Detect which cell encompasses the target text, then output its (x, y) center coordinate. 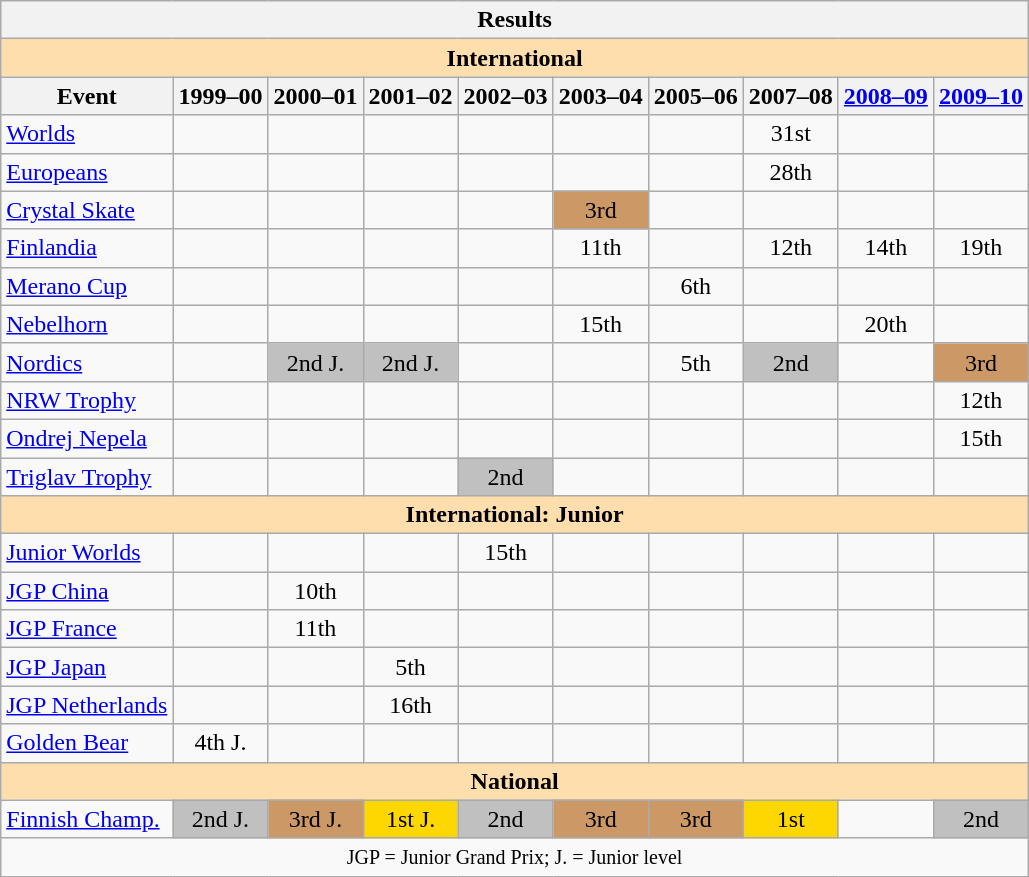
2008–09 (886, 96)
1st J. (410, 819)
JGP France (87, 629)
2005–06 (696, 96)
10th (316, 591)
Nebelhorn (87, 324)
JGP Netherlands (87, 705)
Merano Cup (87, 286)
JGP China (87, 591)
NRW Trophy (87, 400)
2002–03 (506, 96)
National (515, 781)
4th J. (220, 743)
Worlds (87, 134)
2003–04 (600, 96)
14th (886, 248)
JGP = Junior Grand Prix; J. = Junior level (515, 857)
Finnish Champ. (87, 819)
2007–08 (790, 96)
International (515, 58)
Triglav Trophy (87, 477)
JGP Japan (87, 667)
Results (515, 20)
Junior Worlds (87, 553)
20th (886, 324)
6th (696, 286)
Europeans (87, 172)
2009–10 (980, 96)
2000–01 (316, 96)
19th (980, 248)
Event (87, 96)
1999–00 (220, 96)
International: Junior (515, 515)
Ondrej Nepela (87, 438)
16th (410, 705)
Finlandia (87, 248)
Nordics (87, 362)
28th (790, 172)
Golden Bear (87, 743)
3rd J. (316, 819)
1st (790, 819)
Crystal Skate (87, 210)
31st (790, 134)
2001–02 (410, 96)
